Extract the [X, Y] coordinate from the center of the cell holding the provided text.  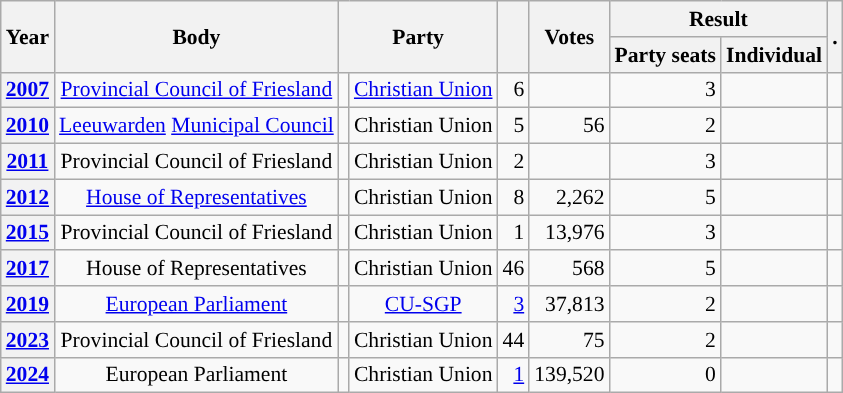
2010 [28, 126]
37,813 [569, 304]
Party [418, 36]
0 [666, 375]
44 [514, 340]
139,520 [569, 375]
CU-SGP [424, 304]
8 [514, 197]
Votes [569, 36]
13,976 [569, 233]
568 [569, 269]
Individual [774, 55]
Result [719, 19]
2019 [28, 304]
2023 [28, 340]
2017 [28, 269]
75 [569, 340]
2,262 [569, 197]
. [835, 36]
2015 [28, 233]
Body [196, 36]
2012 [28, 197]
6 [514, 90]
Leeuwarden Municipal Council [196, 126]
2007 [28, 90]
Party seats [666, 55]
2024 [28, 375]
56 [569, 126]
2011 [28, 162]
46 [514, 269]
Year [28, 36]
